Locate the cell with the specified text and output its (X, Y) center coordinate. 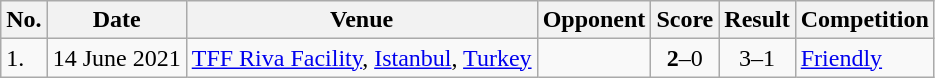
Opponent (594, 20)
2–0 (685, 58)
14 June 2021 (116, 58)
TFF Riva Facility, Istanbul, Turkey (362, 58)
Friendly (864, 58)
Date (116, 20)
Venue (362, 20)
Result (757, 20)
1. (24, 58)
Score (685, 20)
3–1 (757, 58)
Competition (864, 20)
No. (24, 20)
